Identify which cell holds the provided text, then report its (x, y) central coordinate. 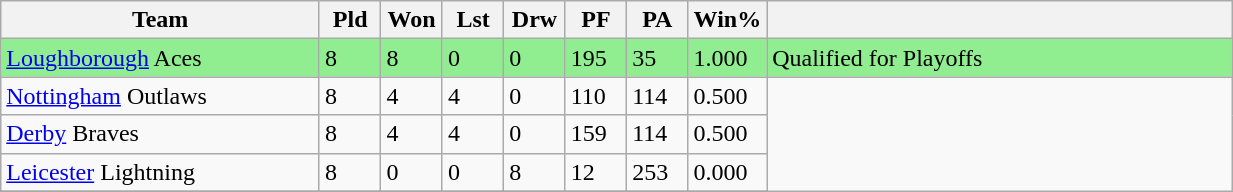
Loughborough Aces (160, 58)
Leicester Lightning (160, 172)
Nottingham Outlaws (160, 96)
Won (412, 20)
PA (658, 20)
Team (160, 20)
253 (658, 172)
Pld (350, 20)
12 (596, 172)
PF (596, 20)
Qualified for Playoffs (1000, 58)
Derby Braves (160, 134)
1.000 (728, 58)
Lst (472, 20)
0.000 (728, 172)
110 (596, 96)
159 (596, 134)
35 (658, 58)
Drw (534, 20)
Win% (728, 20)
195 (596, 58)
